Scan for the cell matching the given text and deliver its (x, y) coordinate at center. 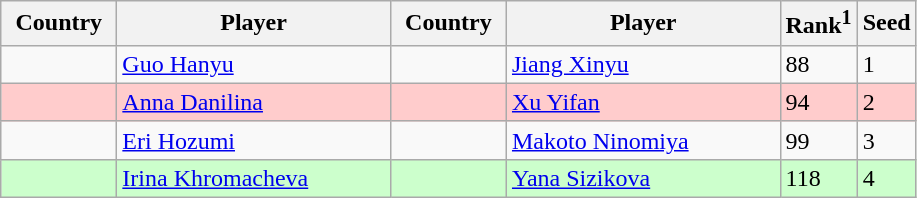
Guo Hanyu (254, 64)
Yana Sizikova (643, 178)
Xu Yifan (643, 102)
3 (886, 140)
Irina Khromacheva (254, 178)
2 (886, 102)
88 (818, 64)
Rank1 (818, 24)
Jiang Xinyu (643, 64)
Makoto Ninomiya (643, 140)
1 (886, 64)
Anna Danilina (254, 102)
Seed (886, 24)
99 (818, 140)
Eri Hozumi (254, 140)
4 (886, 178)
118 (818, 178)
94 (818, 102)
